Extract the (x, y) coordinate from the center of the cell holding the provided text.  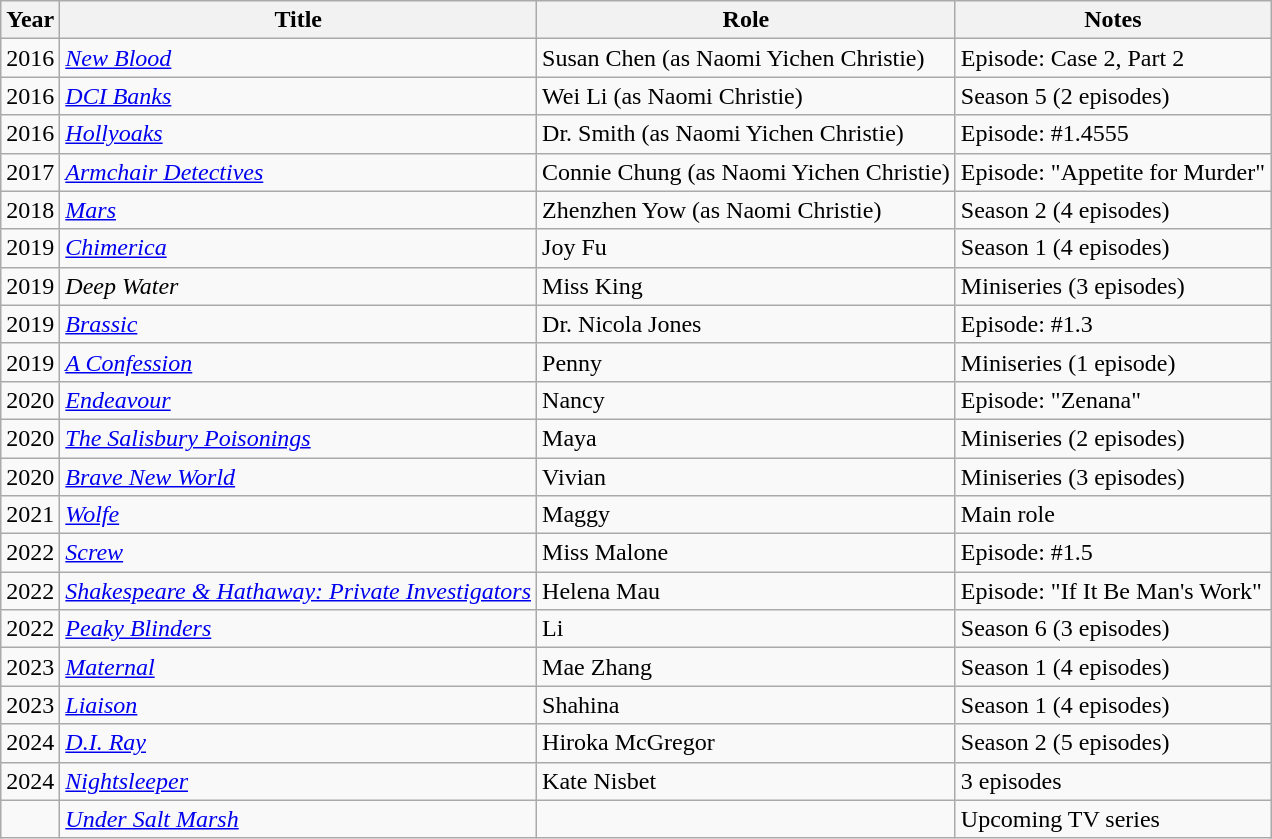
Helena Mau (746, 591)
Miss Malone (746, 553)
Nightsleeper (298, 781)
2021 (30, 515)
Joy Fu (746, 248)
Season 6 (3 episodes) (1112, 629)
Deep Water (298, 286)
Episode: "Appetite for Murder" (1112, 172)
Connie Chung (as Naomi Yichen Christie) (746, 172)
Hiroka McGregor (746, 743)
Miniseries (1 episode) (1112, 362)
Susan Chen (as Naomi Yichen Christie) (746, 58)
Miss King (746, 286)
Episode: #1.4555 (1112, 134)
Screw (298, 553)
Season 2 (5 episodes) (1112, 743)
Hollyoaks (298, 134)
Episode: "If It Be Man's Work" (1112, 591)
Brave New World (298, 477)
Miniseries (2 episodes) (1112, 438)
Under Salt Marsh (298, 819)
3 episodes (1112, 781)
Season 2 (4 episodes) (1112, 210)
Main role (1112, 515)
Peaky Blinders (298, 629)
Penny (746, 362)
Title (298, 20)
Notes (1112, 20)
Upcoming TV series (1112, 819)
Shahina (746, 705)
Endeavour (298, 400)
D.I. Ray (298, 743)
2017 (30, 172)
Maggy (746, 515)
Maternal (298, 667)
Chimerica (298, 248)
Kate Nisbet (746, 781)
Dr. Smith (as Naomi Yichen Christie) (746, 134)
Zhenzhen Yow (as Naomi Christie) (746, 210)
Vivian (746, 477)
Role (746, 20)
DCI Banks (298, 96)
Nancy (746, 400)
Li (746, 629)
Episode: "Zenana" (1112, 400)
Brassic (298, 324)
Wolfe (298, 515)
Year (30, 20)
Liaison (298, 705)
Season 5 (2 episodes) (1112, 96)
New Blood (298, 58)
Dr. Nicola Jones (746, 324)
Episode: #1.3 (1112, 324)
Mae Zhang (746, 667)
Episode: #1.5 (1112, 553)
Maya (746, 438)
A Confession (298, 362)
Armchair Detectives (298, 172)
The Salisbury Poisonings (298, 438)
Wei Li (as Naomi Christie) (746, 96)
Shakespeare & Hathaway: Private Investigators (298, 591)
Episode: Case 2, Part 2 (1112, 58)
2018 (30, 210)
Mars (298, 210)
